For the text-containing cell, return its midpoint in [x, y] coordinate format. 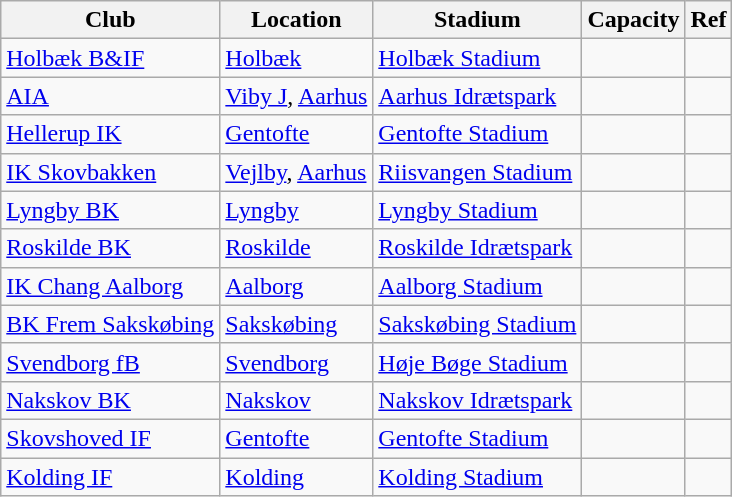
Nakskov BK [110, 400]
Viby J, Aarhus [296, 96]
Aarhus Idrætspark [478, 96]
Nakskov [296, 400]
AIA [110, 96]
Holbæk B&IF [110, 58]
Stadium [478, 20]
Kolding IF [110, 477]
Sakskøbing Stadium [478, 324]
Svendborg [296, 362]
Nakskov Idrætspark [478, 400]
Aalborg [296, 286]
Riisvangen Stadium [478, 172]
IK Chang Aalborg [110, 286]
Høje Bøge Stadium [478, 362]
Roskilde Idrætspark [478, 248]
Roskilde [296, 248]
IK Skovbakken [110, 172]
Sakskøbing [296, 324]
Lyngby Stadium [478, 210]
Aalborg Stadium [478, 286]
Roskilde BK [110, 248]
Skovshoved IF [110, 438]
BK Frem Sakskøbing [110, 324]
Vejlby, Aarhus [296, 172]
Club [110, 20]
Kolding Stadium [478, 477]
Capacity [634, 20]
Holbæk Stadium [478, 58]
Lyngby [296, 210]
Kolding [296, 477]
Hellerup IK [110, 134]
Holbæk [296, 58]
Location [296, 20]
Svendborg fB [110, 362]
Ref [708, 20]
Lyngby BK [110, 210]
